Return (X, Y) of the center of cell containing provided text 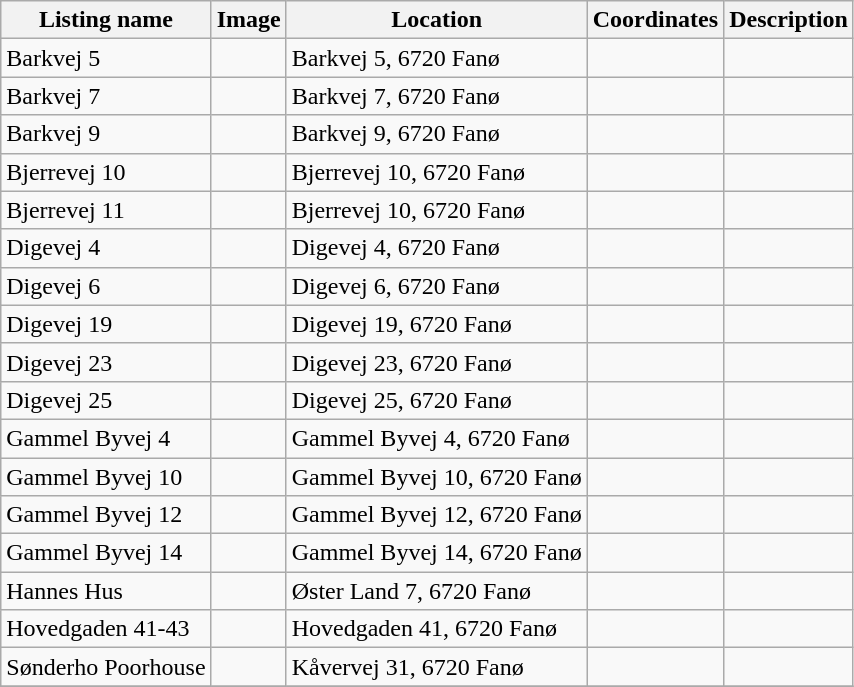
Hovedgaden 41, 6720 Fanø (436, 629)
Kåvervej 31, 6720 Fanø (436, 667)
Digevej 4 (106, 248)
Bjerrevej 11 (106, 210)
Gammel Byvej 4, 6720 Fanø (436, 438)
Gammel Byvej 14, 6720 Fanø (436, 553)
Digevej 19, 6720 Fanø (436, 324)
Hannes Hus (106, 591)
Digevej 4, 6720 Fanø (436, 248)
Gammel Byvej 4 (106, 438)
Barkvej 7, 6720 Fanø (436, 96)
Barkvej 9, 6720 Fanø (436, 134)
Digevej 23 (106, 362)
Gammel Byvej 12, 6720 Fanø (436, 515)
Øster Land 7, 6720 Fanø (436, 591)
Bjerrevej 10 (106, 172)
Gammel Byvej 10 (106, 477)
Barkvej 9 (106, 134)
Digevej 23, 6720 Fanø (436, 362)
Gammel Byvej 10, 6720 Fanø (436, 477)
Description (789, 20)
Image (248, 20)
Location (436, 20)
Barkvej 7 (106, 96)
Listing name (106, 20)
Digevej 25, 6720 Fanø (436, 400)
Digevej 25 (106, 400)
Barkvej 5, 6720 Fanø (436, 58)
Barkvej 5 (106, 58)
Sønderho Poorhouse (106, 667)
Hovedgaden 41-43 (106, 629)
Coordinates (655, 20)
Gammel Byvej 14 (106, 553)
Gammel Byvej 12 (106, 515)
Digevej 6 (106, 286)
Digevej 19 (106, 324)
Digevej 6, 6720 Fanø (436, 286)
